Search for the cell housing the specified text and yield its (X, Y) center coordinate. 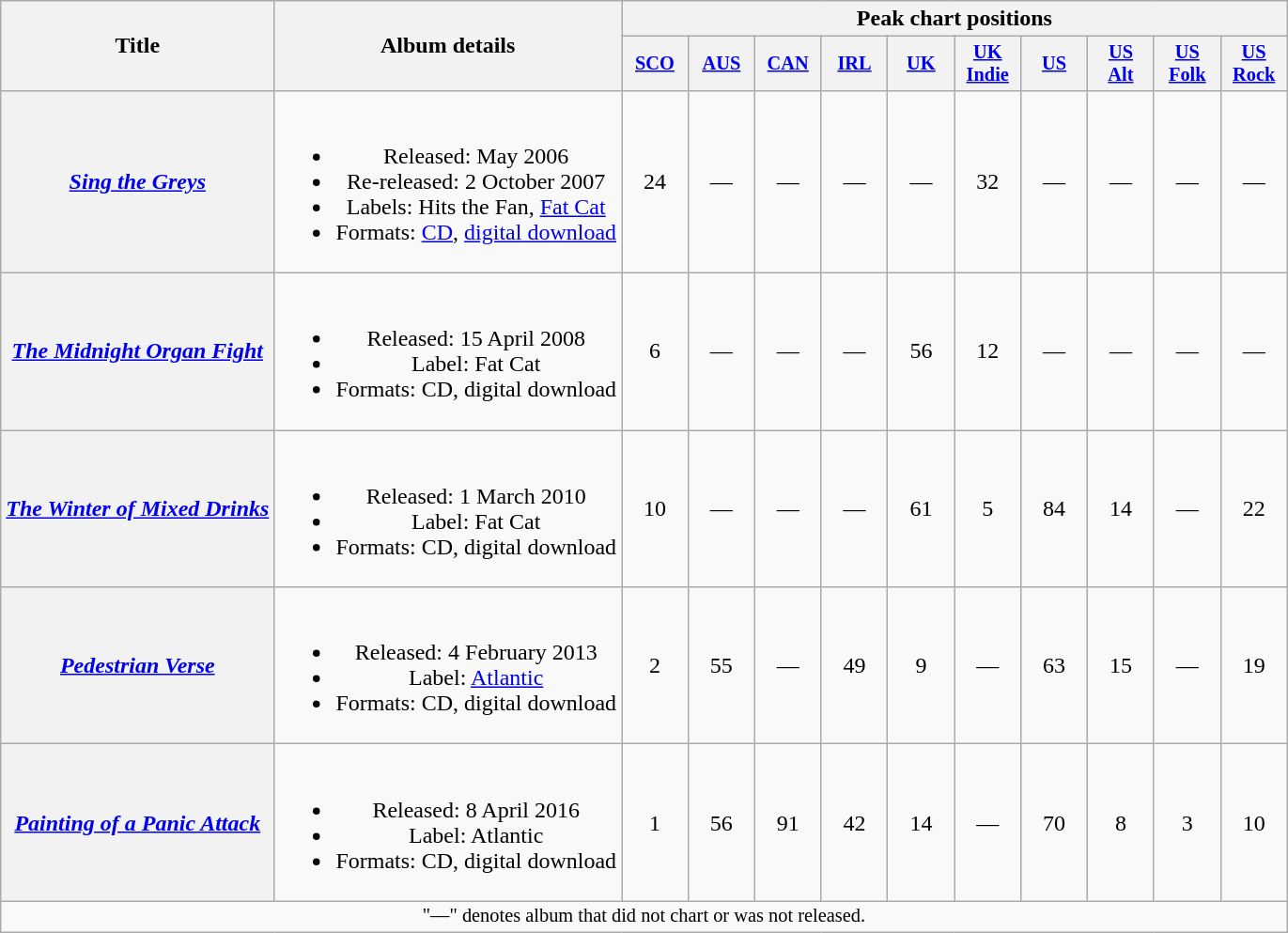
22 (1253, 509)
The Midnight Organ Fight (137, 351)
Released: 4 February 2013Label: AtlanticFormats: CD, digital download (448, 665)
12 (988, 351)
1 (656, 823)
42 (855, 823)
USRock (1253, 64)
19 (1253, 665)
49 (855, 665)
US (1054, 64)
The Winter of Mixed Drinks (137, 509)
84 (1054, 509)
SCO (656, 64)
Released: 8 April 2016Label: AtlanticFormats: CD, digital download (448, 823)
6 (656, 351)
24 (656, 181)
70 (1054, 823)
USAlt (1122, 64)
USFolk (1187, 64)
63 (1054, 665)
Album details (448, 46)
UKIndie (988, 64)
3 (1187, 823)
Sing the Greys (137, 181)
Peak chart positions (954, 19)
Released: 1 March 2010Label: Fat CatFormats: CD, digital download (448, 509)
Released: 15 April 2008Label: Fat CatFormats: CD, digital download (448, 351)
UK (921, 64)
15 (1122, 665)
61 (921, 509)
Released: May 2006Re-released: 2 October 2007Labels: Hits the Fan, Fat CatFormats: CD, digital download (448, 181)
Title (137, 46)
CAN (787, 64)
Painting of a Panic Attack (137, 823)
2 (656, 665)
32 (988, 181)
9 (921, 665)
91 (787, 823)
8 (1122, 823)
55 (722, 665)
AUS (722, 64)
Pedestrian Verse (137, 665)
"—" denotes album that did not chart or was not released. (644, 917)
5 (988, 509)
IRL (855, 64)
